Capture the cell that displays the provided text and extract its (x, y) central coordinate. 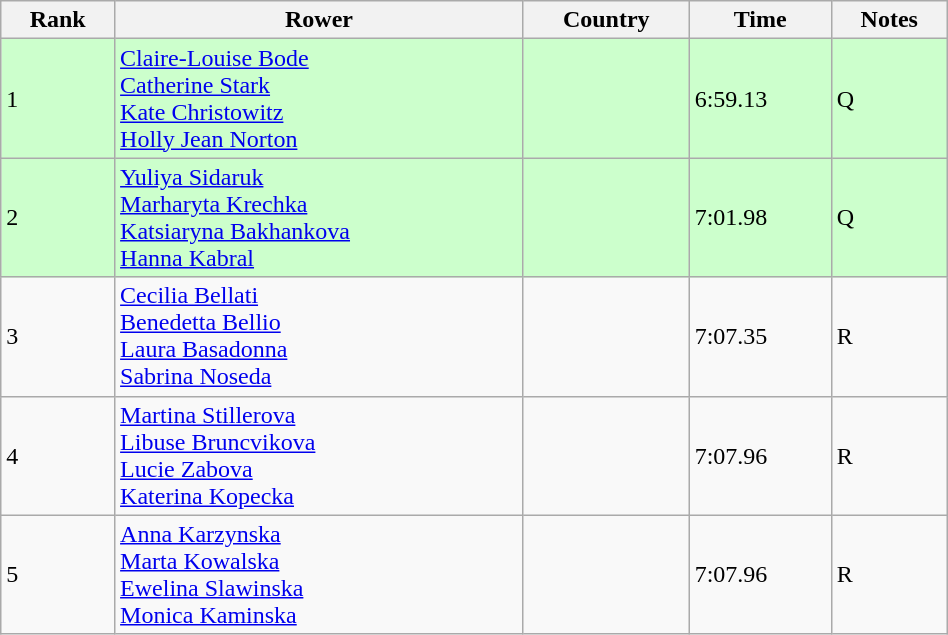
Notes (889, 20)
Country (606, 20)
Rower (320, 20)
3 (58, 336)
Martina StillerovaLibuse BruncvikovaLucie ZabovaKaterina Kopecka (320, 456)
Claire-Louise BodeCatherine StarkKate ChristowitzHolly Jean Norton (320, 98)
Rank (58, 20)
Yuliya SidarukMarharyta KrechkaKatsiaryna BakhankovaHanna Kabral (320, 218)
1 (58, 98)
7:01.98 (760, 218)
Time (760, 20)
Anna KarzynskaMarta KowalskaEwelina SlawinskaMonica Kaminska (320, 574)
Cecilia BellatiBenedetta BellioLaura BasadonnaSabrina Noseda (320, 336)
5 (58, 574)
2 (58, 218)
6:59.13 (760, 98)
4 (58, 456)
7:07.35 (760, 336)
